Identify which cell holds the provided text, then report its (X, Y) central coordinate. 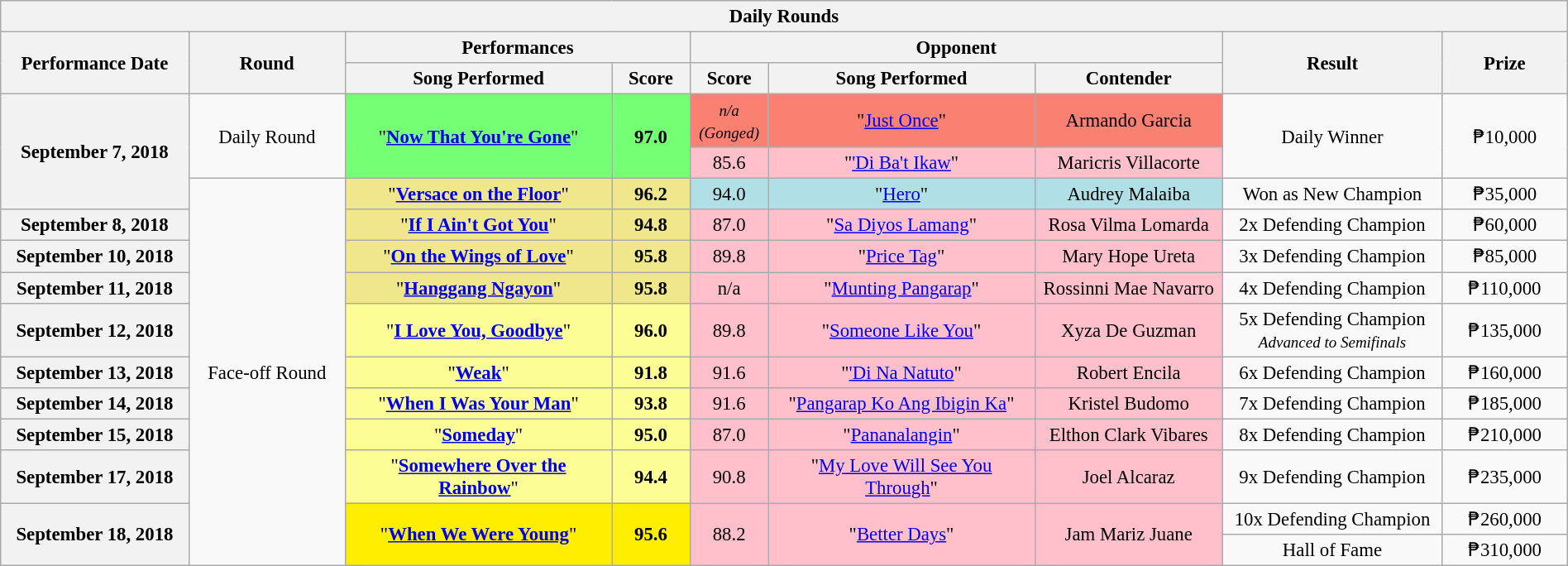
September 13, 2018 (94, 372)
September 8, 2018 (94, 226)
n/a (Gonged) (729, 121)
Armando Garcia (1128, 121)
September 7, 2018 (94, 152)
"Pangarap Ko Ang Ibigin Ka" (901, 403)
₱160,000 (1505, 372)
Daily Rounds (784, 17)
95.6 (652, 535)
₱135,000 (1505, 329)
90.8 (729, 477)
₱35,000 (1505, 194)
85.6 (729, 163)
Daily Winner (1331, 137)
"When I Was Your Man" (479, 403)
Hall of Fame (1331, 550)
"Hero" (901, 194)
10x Defending Champion (1331, 519)
₱85,000 (1505, 257)
₱260,000 (1505, 519)
Kristel Budomo (1128, 403)
Audrey Malaiba (1128, 194)
Result (1331, 63)
6x Defending Champion (1331, 372)
Opponent (956, 48)
Rosa Vilma Lomarda (1128, 226)
Maricris Villacorte (1128, 163)
September 10, 2018 (94, 257)
₱110,000 (1505, 288)
Joel Alcaraz (1128, 477)
September 17, 2018 (94, 477)
3x Defending Champion (1331, 257)
"If I Ain't Got You" (479, 226)
Jam Mariz Juane (1128, 535)
9x Defending Champion (1331, 477)
"'Di Ba't Ikaw" (901, 163)
Xyza De Guzman (1128, 329)
"On the Wings of Love" (479, 257)
September 18, 2018 (94, 535)
"Someday" (479, 434)
"Munting Pangarap" (901, 288)
"Now That You're Gone" (479, 137)
Rossinni Mae Navarro (1128, 288)
Performance Date (94, 63)
96.0 (652, 329)
Robert Encila (1128, 372)
Elthon Clark Vibares (1128, 434)
Round (266, 63)
93.8 (652, 403)
"I Love You, Goodbye" (479, 329)
₱60,000 (1505, 226)
₱185,000 (1505, 403)
"Pananalangin" (901, 434)
94.0 (729, 194)
Prize (1505, 63)
"Sa Diyos Lamang" (901, 226)
"Weak" (479, 372)
September 15, 2018 (94, 434)
₱235,000 (1505, 477)
5x Defending ChampionAdvanced to Semifinals (1331, 329)
"My Love Will See You Through" (901, 477)
"Just Once" (901, 121)
₱310,000 (1505, 550)
"'Di Na Natuto" (901, 372)
Face-off Round (266, 372)
Won as New Champion (1331, 194)
"Versace on the Floor" (479, 194)
₱10,000 (1505, 137)
₱210,000 (1505, 434)
Mary Hope Ureta (1128, 257)
94.8 (652, 226)
Contender (1128, 79)
"Hanggang Ngayon" (479, 288)
Performances (518, 48)
88.2 (729, 535)
September 12, 2018 (94, 329)
September 14, 2018 (94, 403)
95.0 (652, 434)
91.8 (652, 372)
4x Defending Champion (1331, 288)
"Somewhere Over the Rainbow" (479, 477)
"When We Were Young" (479, 535)
"Price Tag" (901, 257)
September 11, 2018 (94, 288)
"Someone Like You" (901, 329)
2x Defending Champion (1331, 226)
97.0 (652, 137)
7x Defending Champion (1331, 403)
"Better Days" (901, 535)
8x Defending Champion (1331, 434)
n/a (729, 288)
96.2 (652, 194)
94.4 (652, 477)
Daily Round (266, 137)
